Search for the cell housing the specified text and yield its (x, y) center coordinate. 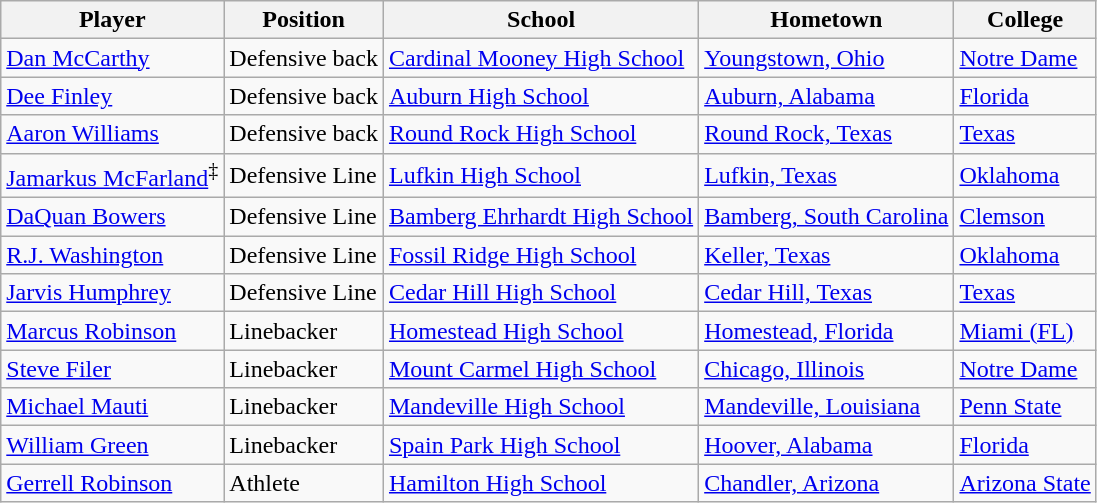
Player (112, 20)
Gerrell Robinson (112, 483)
College (1025, 20)
Clemson (1025, 217)
Mount Carmel High School (540, 369)
Chandler, Arizona (826, 483)
Dee Finley (112, 96)
R.J. Washington (112, 255)
Penn State (1025, 407)
Steve Filer (112, 369)
Position (304, 20)
DaQuan Bowers (112, 217)
Jamarkus McFarland‡ (112, 176)
Cedar Hill, Texas (826, 293)
Keller, Texas (826, 255)
Michael Mauti (112, 407)
Jarvis Humphrey (112, 293)
Spain Park High School (540, 445)
Hamilton High School (540, 483)
Youngstown, Ohio (826, 58)
Auburn High School (540, 96)
Marcus Robinson (112, 331)
Fossil Ridge High School (540, 255)
Homestead, Florida (826, 331)
Mandeville High School (540, 407)
Aaron Williams (112, 134)
Miami (FL) (1025, 331)
Homestead High School (540, 331)
Round Rock, Texas (826, 134)
William Green (112, 445)
Arizona State (1025, 483)
Lufkin High School (540, 176)
Lufkin, Texas (826, 176)
Bamberg Ehrhardt High School (540, 217)
Hometown (826, 20)
Dan McCarthy (112, 58)
Hoover, Alabama (826, 445)
School (540, 20)
Mandeville, Louisiana (826, 407)
Round Rock High School (540, 134)
Athlete (304, 483)
Cardinal Mooney High School (540, 58)
Chicago, Illinois (826, 369)
Bamberg, South Carolina (826, 217)
Cedar Hill High School (540, 293)
Auburn, Alabama (826, 96)
